Provide the [X, Y] coordinate of the cell's center where the given text is located.  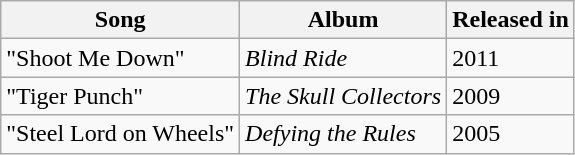
2005 [511, 134]
"Shoot Me Down" [120, 58]
"Tiger Punch" [120, 96]
Defying the Rules [344, 134]
Released in [511, 20]
2009 [511, 96]
Blind Ride [344, 58]
Album [344, 20]
"Steel Lord on Wheels" [120, 134]
The Skull Collectors [344, 96]
Song [120, 20]
2011 [511, 58]
